From the cell containing the given text, extract its center point as (X, Y) coordinate. 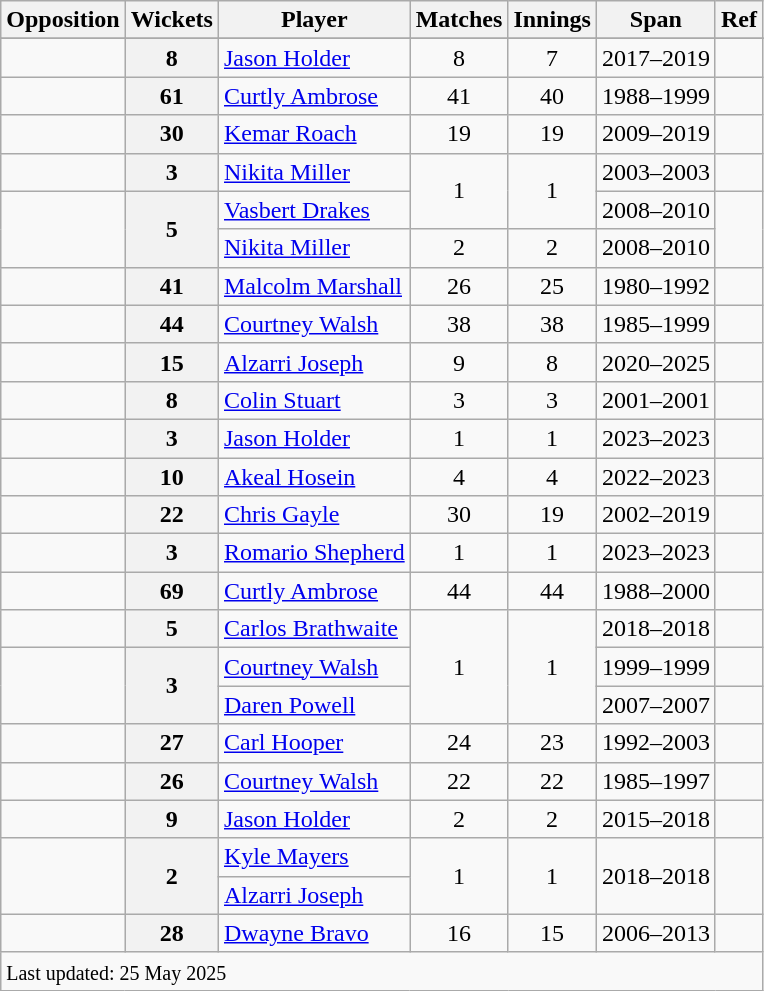
Last updated: 25 May 2025 (382, 971)
2006–2013 (656, 933)
10 (172, 477)
2003–2003 (656, 172)
27 (172, 743)
2017–2019 (656, 58)
7 (552, 58)
Romario Shepherd (314, 553)
Kyle Mayers (314, 857)
Vasbert Drakes (314, 210)
Daren Powell (314, 705)
2001–2001 (656, 400)
1988–1999 (656, 96)
40 (552, 96)
2015–2018 (656, 819)
69 (172, 591)
1988–2000 (656, 591)
Innings (552, 20)
2009–2019 (656, 134)
Dwayne Bravo (314, 933)
28 (172, 933)
Colin Stuart (314, 400)
Player (314, 20)
2007–2007 (656, 705)
1985–1999 (656, 324)
Chris Gayle (314, 515)
Kemar Roach (314, 134)
61 (172, 96)
16 (459, 933)
25 (552, 286)
2022–2023 (656, 477)
1999–1999 (656, 667)
Malcolm Marshall (314, 286)
1985–1997 (656, 781)
23 (552, 743)
Akeal Hosein (314, 477)
2002–2019 (656, 515)
1992–2003 (656, 743)
Span (656, 20)
Ref (738, 20)
24 (459, 743)
Carlos Brathwaite (314, 629)
1980–1992 (656, 286)
Opposition (63, 20)
Carl Hooper (314, 743)
Wickets (172, 20)
2020–2025 (656, 362)
Matches (459, 20)
